Identify which cell holds the provided text, then report its [x, y] central coordinate. 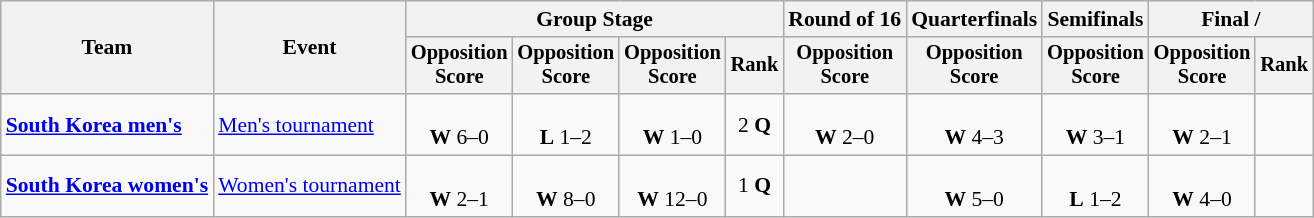
W 6–0 [460, 124]
W 8–0 [566, 186]
W 4–0 [1202, 186]
Men's tournament [310, 124]
2 Q [755, 124]
W 3–1 [1096, 124]
1 Q [755, 186]
W 12–0 [672, 186]
Event [310, 48]
Round of 16 [844, 19]
Quarterfinals [974, 19]
W 1–0 [672, 124]
Final / [1231, 19]
W 4–3 [974, 124]
South Korea men's [107, 124]
Semifinals [1096, 19]
Women's tournament [310, 186]
Group Stage [594, 19]
Team [107, 48]
W 2–0 [844, 124]
South Korea women's [107, 186]
W 5–0 [974, 186]
